From the cell containing the given text, extract its center point as [x, y] coordinate. 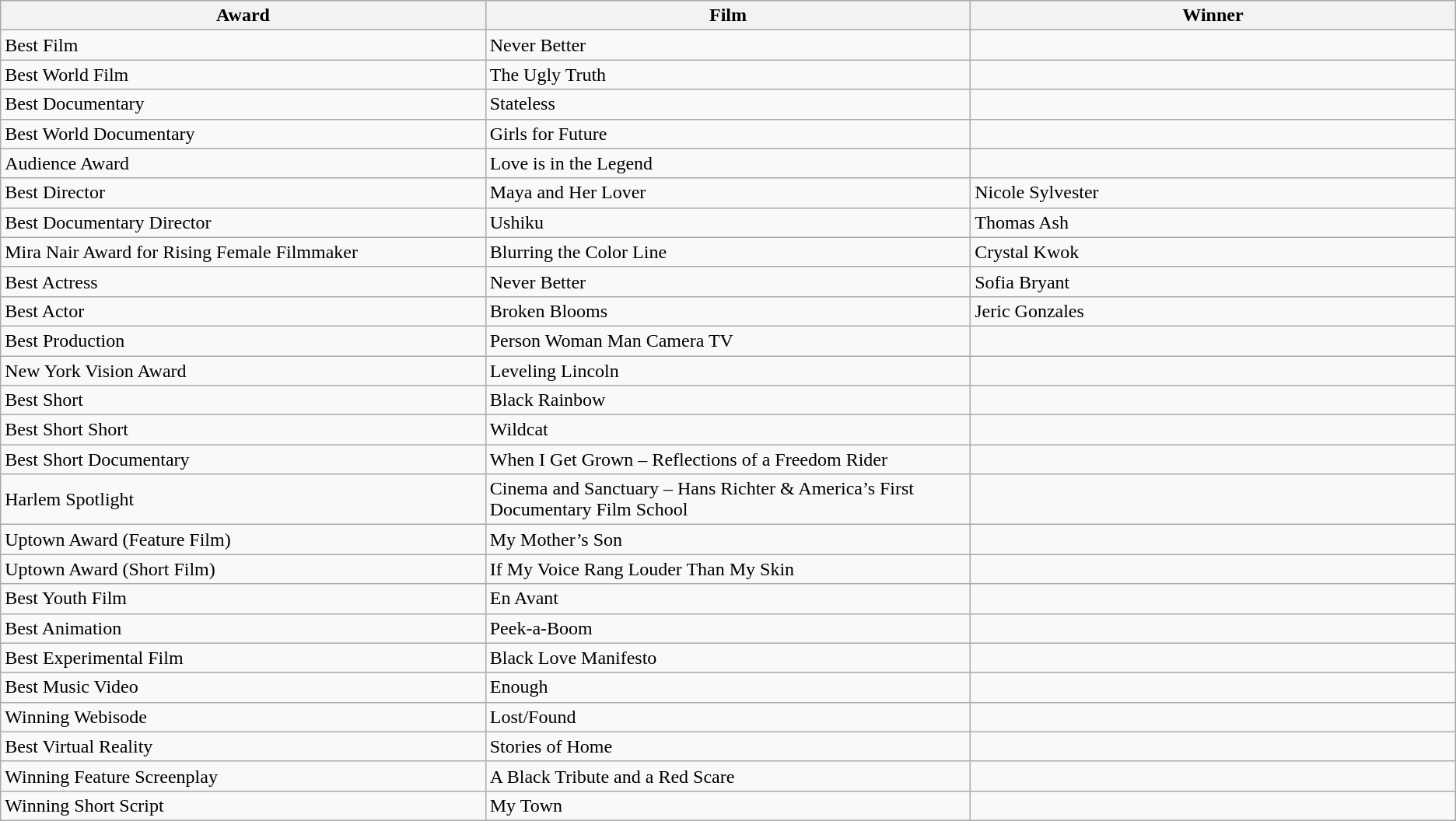
Maya and Her Lover [728, 193]
Best Director [243, 193]
Black Rainbow [728, 400]
If My Voice Rang Louder Than My Skin [728, 569]
Person Woman Man Camera TV [728, 341]
Best Animation [243, 628]
Best Virtual Reality [243, 746]
Wildcat [728, 430]
Thomas Ash [1213, 222]
Best Documentary [243, 104]
When I Get Grown – Reflections of a Freedom Rider [728, 459]
Cinema and Sanctuary – Hans Richter & America’s First Documentary Film School [728, 499]
Blurring the Color Line [728, 252]
Girls for Future [728, 134]
Award [243, 16]
Lost/Found [728, 717]
Enough [728, 687]
Best Short Short [243, 430]
Ushiku [728, 222]
Best Actress [243, 281]
Sofia Bryant [1213, 281]
Winning Short Script [243, 805]
Film [728, 16]
Best Actor [243, 311]
Best Production [243, 341]
Best Experimental Film [243, 658]
Best Short [243, 400]
Best World Film [243, 75]
Black Love Manifesto [728, 658]
Broken Blooms [728, 311]
Winner [1213, 16]
The Ugly Truth [728, 75]
Love is in the Legend [728, 163]
Winning Feature Screenplay [243, 776]
New York Vision Award [243, 371]
Nicole Sylvester [1213, 193]
Stateless [728, 104]
Harlem Spotlight [243, 499]
Best Film [243, 45]
Best Documentary Director [243, 222]
Best Youth Film [243, 599]
Mira Nair Award for Rising Female Filmmaker [243, 252]
En Avant [728, 599]
A Black Tribute and a Red Scare [728, 776]
Uptown Award (Feature Film) [243, 540]
Best Short Documentary [243, 459]
Audience Award [243, 163]
My Town [728, 805]
Leveling Lincoln [728, 371]
Jeric Gonzales [1213, 311]
Best Music Video [243, 687]
Uptown Award (Short Film) [243, 569]
Stories of Home [728, 746]
My Mother’s Son [728, 540]
Peek-a-Boom [728, 628]
Crystal Kwok [1213, 252]
Best World Documentary [243, 134]
Winning Webisode [243, 717]
